Capture the cell that displays the provided text and extract its [X, Y] central coordinate. 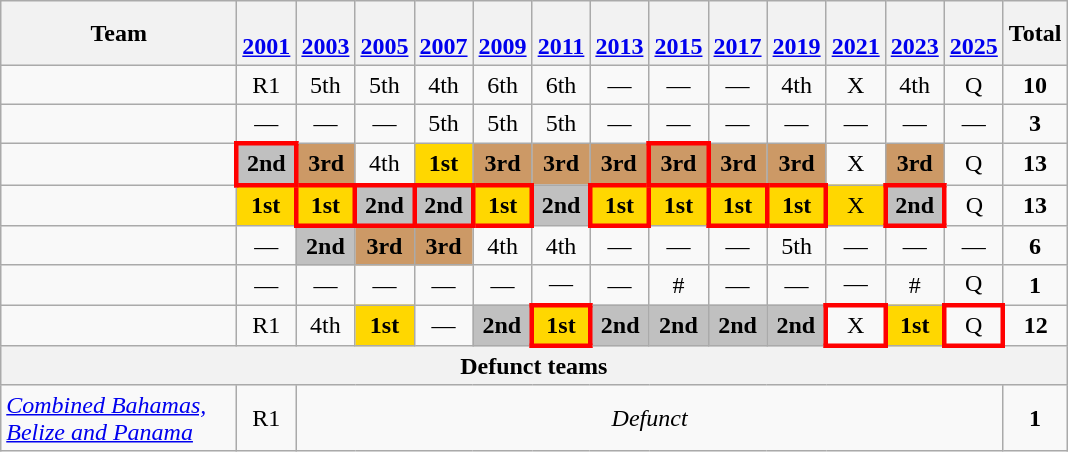
2015 [678, 34]
12 [1035, 326]
Defunct [650, 418]
2003 [326, 34]
Total [1035, 34]
2021 [856, 34]
2009 [502, 34]
2001 [266, 34]
6 [1035, 246]
3 [1035, 124]
2005 [384, 34]
2007 [444, 34]
2011 [561, 34]
Defunct teams [534, 366]
Team [119, 34]
2023 [914, 34]
2013 [620, 34]
Combined Bahamas, Belize and Panama [119, 418]
2019 [796, 34]
2025 [974, 34]
10 [1035, 85]
2017 [738, 34]
